Find where the given text appears and provide that cell's center as [X, Y] coordinate. 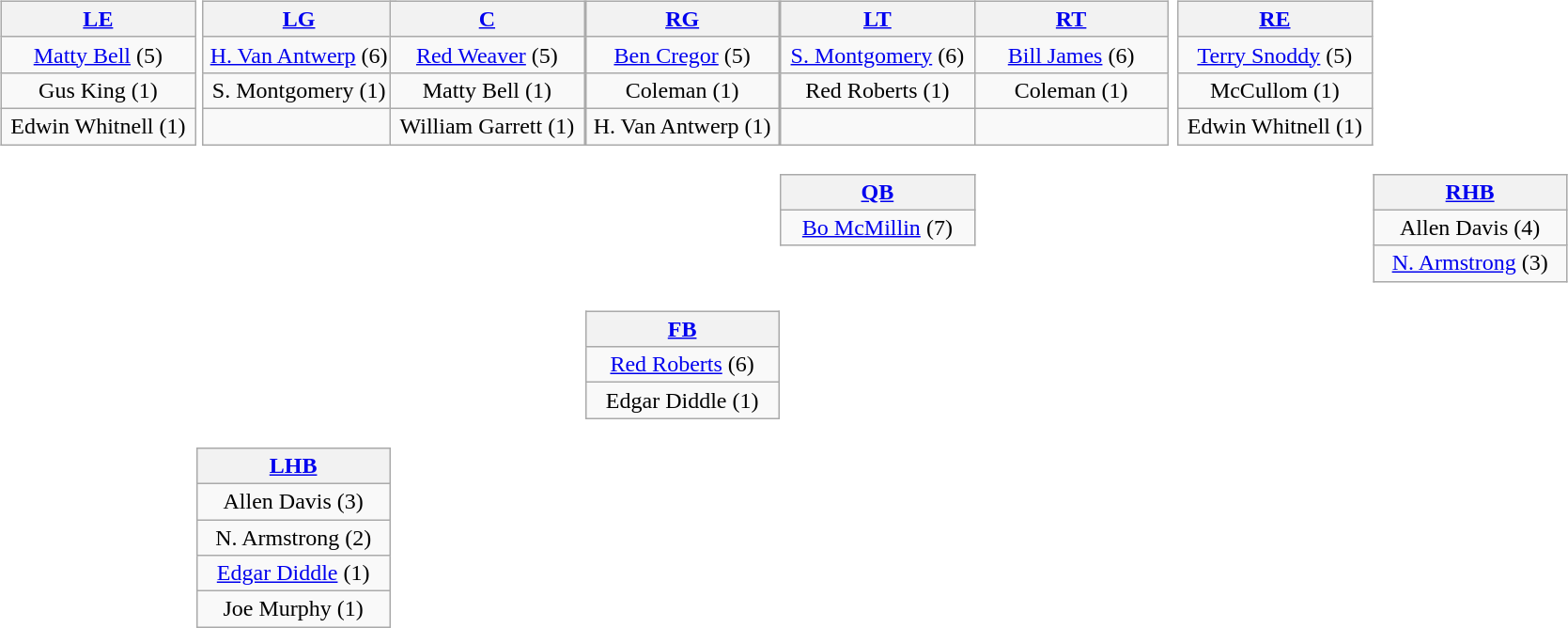
S. Montgomery (6) [877, 55]
RHB Allen Davis (4) N. Armstrong (3) [1463, 215]
N. Armstrong (3) [1470, 263]
William Garrett (1) [487, 126]
QB [877, 192]
C [487, 19]
RT [1071, 19]
Joe Murphy (1) [293, 609]
Terry Snoddy (5) [1275, 55]
LE [98, 19]
LHB [293, 465]
N. Armstrong (2) [293, 537]
Matty Bell (1) [487, 90]
H. Van Antwerp (6) [299, 55]
Red Weaver (5) [487, 55]
McCullom (1) [1275, 90]
Red Roberts (6) [682, 365]
S. Montgomery (1) [299, 90]
Gus King (1) [98, 90]
FB [682, 329]
FB Red Roberts (6) Edgar Diddle (1) [682, 352]
RE [1275, 19]
Bo McMillin (7) [877, 228]
Allen Davis (3) [293, 501]
Allen Davis (4) [1470, 228]
LG [299, 19]
QB Bo McMillin (7) [877, 215]
Red Roberts (1) [877, 90]
H. Van Antwerp (1) [682, 126]
RG [682, 19]
LT [877, 19]
Bill James (6) [1071, 55]
Ben Cregor (5) [682, 55]
Matty Bell (5) [98, 55]
RHB [1470, 192]
